Search for the cell housing the specified text and yield its [X, Y] center coordinate. 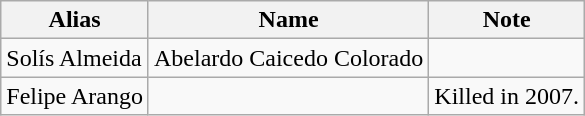
Killed in 2007. [507, 96]
Solís Almeida [75, 58]
Abelardo Caicedo Colorado [288, 58]
Felipe Arango [75, 96]
Name [288, 20]
Alias [75, 20]
Note [507, 20]
